For the text-containing cell, return its midpoint in [x, y] coordinate format. 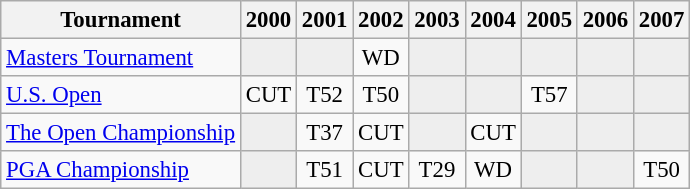
Masters Tournament [121, 58]
2001 [325, 20]
T52 [325, 95]
T29 [437, 170]
T51 [325, 170]
2007 [661, 20]
PGA Championship [121, 170]
T37 [325, 133]
The Open Championship [121, 133]
2002 [381, 20]
U.S. Open [121, 95]
2003 [437, 20]
2006 [605, 20]
2000 [268, 20]
T57 [549, 95]
Tournament [121, 20]
2004 [493, 20]
2005 [549, 20]
